Return the (x, y) coordinate for the center point of the cell that contains the specified text.  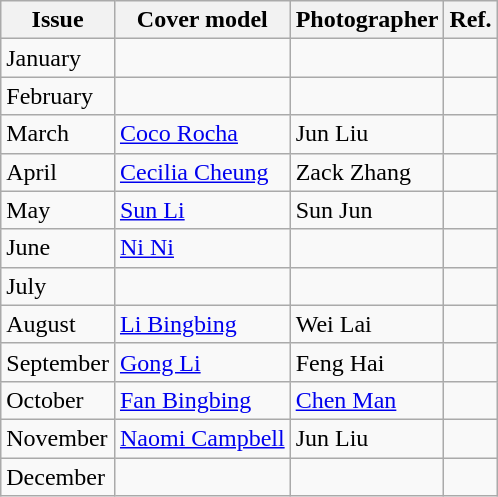
July (58, 286)
Sun Jun (367, 210)
Photographer (367, 20)
December (58, 477)
October (58, 400)
Cecilia Cheung (202, 172)
January (58, 58)
November (58, 438)
June (58, 248)
Li Bingbing (202, 324)
Cover model (202, 20)
Ni Ni (202, 248)
Coco Rocha (202, 134)
April (58, 172)
Sun Li (202, 210)
August (58, 324)
February (58, 96)
Gong Li (202, 362)
Ref. (470, 20)
March (58, 134)
Fan Bingbing (202, 400)
Chen Man (367, 400)
September (58, 362)
Feng Hai (367, 362)
Issue (58, 20)
Naomi Campbell (202, 438)
Zack Zhang (367, 172)
May (58, 210)
Wei Lai (367, 324)
